Extract the (X, Y) coordinate from the center of the cell holding the provided text.  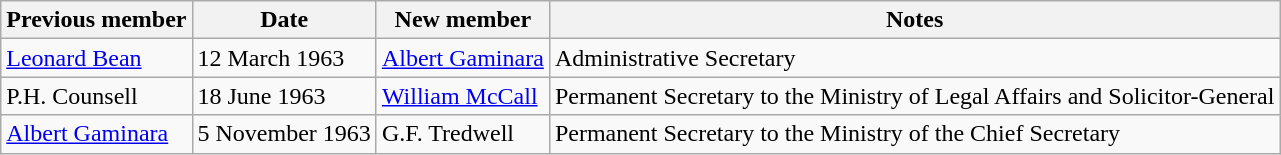
P.H. Counsell (96, 96)
Notes (914, 20)
12 March 1963 (284, 58)
5 November 1963 (284, 134)
New member (462, 20)
Permanent Secretary to the Ministry of the Chief Secretary (914, 134)
18 June 1963 (284, 96)
Previous member (96, 20)
Leonard Bean (96, 58)
G.F. Tredwell (462, 134)
Date (284, 20)
Permanent Secretary to the Ministry of Legal Affairs and Solicitor-General (914, 96)
William McCall (462, 96)
Administrative Secretary (914, 58)
